Capture the cell that displays the provided text and extract its (X, Y) central coordinate. 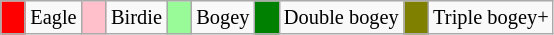
Double bogey (342, 17)
Eagle (53, 17)
Bogey (222, 17)
Birdie (136, 17)
Triple bogey+ (490, 17)
